Identify which cell holds the provided text, then report its [x, y] central coordinate. 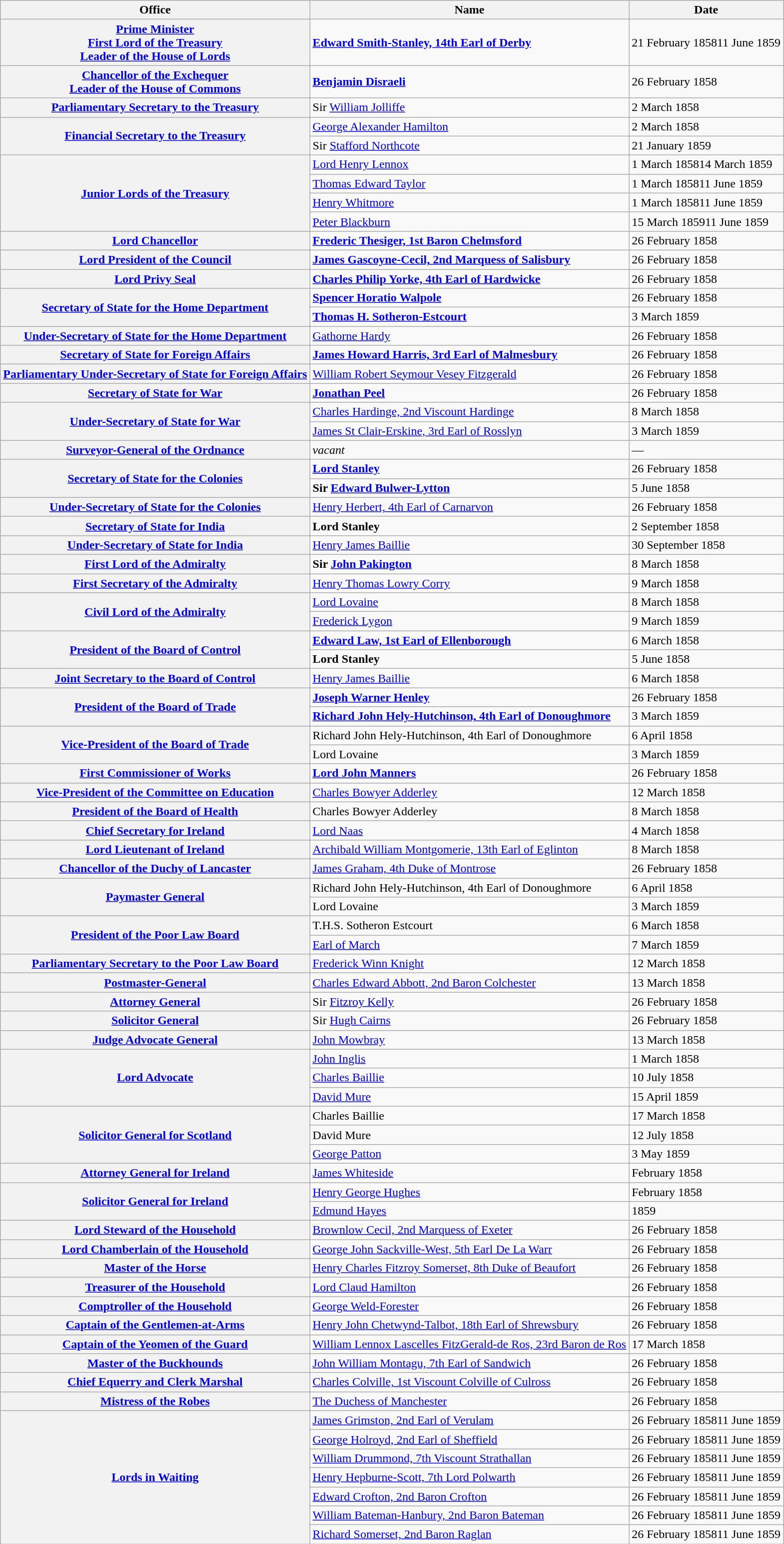
15 April 1859 [707, 1097]
Judge Advocate General [155, 1040]
1 March 185814 March 1859 [707, 164]
Secretary of State for India [155, 526]
Chancellor of the Duchy of Lancaster [155, 868]
Henry Herbert, 4th Earl of Carnarvon [470, 507]
First Commissioner of Works [155, 773]
James St Clair-Erskine, 3rd Earl of Rosslyn [470, 431]
Sir Stafford Northcote [470, 145]
30 September 1858 [707, 545]
Paymaster General [155, 897]
Attorney General for Ireland [155, 1173]
Secretary of State for War [155, 393]
2 September 1858 [707, 526]
Charles Edward Abbott, 2nd Baron Colchester [470, 983]
Comptroller of the Household [155, 1306]
Henry Whitmore [470, 202]
Financial Secretary to the Treasury [155, 136]
First Secretary of the Admiralty [155, 583]
Office [155, 10]
9 March 1858 [707, 583]
Archibald William Montgomerie, 13th Earl of Eglinton [470, 849]
Secretary of State for the Home Department [155, 307]
Parliamentary Secretary to the Treasury [155, 107]
Secretary of State for the Colonies [155, 478]
Henry Charles Fitzroy Somerset, 8th Duke of Beaufort [470, 1268]
Master of the Horse [155, 1268]
William Bateman-Hanbury, 2nd Baron Bateman [470, 1516]
Prime Minister First Lord of the Treasury Leader of the House of Lords [155, 42]
William Robert Seymour Vesey Fitzgerald [470, 374]
15 March 185911 June 1859 [707, 221]
Parliamentary Under-Secretary of State for Foreign Affairs [155, 374]
Spencer Horatio Walpole [470, 298]
Earl of March [470, 945]
George John Sackville-West, 5th Earl De La Warr [470, 1249]
Under-Secretary of State for the Home Department [155, 336]
John Mowbray [470, 1040]
Mistress of the Robes [155, 1401]
Surveyor-General of the Ordnance [155, 450]
Richard Somerset, 2nd Baron Raglan [470, 1535]
4 March 1858 [707, 830]
George Holroyd, 2nd Earl of Sheffield [470, 1439]
James Grimston, 2nd Earl of Verulam [470, 1420]
Sir Fitzroy Kelly [470, 1002]
3 May 1859 [707, 1154]
7 March 1859 [707, 945]
George Patton [470, 1154]
Henry Hepburne-Scott, 7th Lord Polwarth [470, 1477]
Joseph Warner Henley [470, 697]
George Weld-Forester [470, 1306]
Master of the Buckhounds [155, 1363]
Brownlow Cecil, 2nd Marquess of Exeter [470, 1230]
William Lennox Lascelles FitzGerald-de Ros, 23rd Baron de Ros [470, 1344]
Charles Philip Yorke, 4th Earl of Hardwicke [470, 278]
Peter Blackburn [470, 221]
John William Montagu, 7th Earl of Sandwich [470, 1363]
Frederick Lygon [470, 621]
Edward Law, 1st Earl of Ellenborough [470, 640]
Under-Secretary of State for the Colonies [155, 507]
The Duchess of Manchester [470, 1401]
President of the Board of Control [155, 650]
George Alexander Hamilton [470, 126]
Lord Steward of the Household [155, 1230]
1859 [707, 1211]
Jonathan Peel [470, 393]
John Inglis [470, 1059]
Thomas Edward Taylor [470, 183]
William Drummond, 7th Viscount Strathallan [470, 1458]
Charles Hardinge, 2nd Viscount Hardinge [470, 412]
Lords in Waiting [155, 1477]
10 July 1858 [707, 1078]
Attorney General [155, 1002]
Lord Chancellor [155, 240]
Henry Thomas Lowry Corry [470, 583]
Captain of the Gentlemen-at-Arms [155, 1325]
Gathorne Hardy [470, 336]
Treasurer of the Household [155, 1287]
Solicitor General [155, 1021]
Charles Colville, 1st Viscount Colville of Culross [470, 1382]
1 March 1858 [707, 1059]
Edward Crofton, 2nd Baron Crofton [470, 1496]
Vice-President of the Board of Trade [155, 745]
Lord Henry Lennox [470, 164]
Sir John Pakington [470, 564]
Lord Claud Hamilton [470, 1287]
Sir Hugh Cairns [470, 1021]
James Graham, 4th Duke of Montrose [470, 868]
Name [470, 10]
Solicitor General for Ireland [155, 1202]
T.H.S. Sotheron Estcourt [470, 926]
James Whiteside [470, 1173]
21 February 185811 June 1859 [707, 42]
Lord Lieutenant of Ireland [155, 849]
President of the Poor Law Board [155, 935]
Thomas H. Sotheron-Estcourt [470, 317]
Captain of the Yeomen of the Guard [155, 1344]
— [707, 450]
James Howard Harris, 3rd Earl of Malmesbury [470, 355]
vacant [470, 450]
Junior Lords of the Treasury [155, 193]
12 July 1858 [707, 1135]
Lord President of the Council [155, 259]
Lord Privy Seal [155, 278]
Edmund Hayes [470, 1211]
James Gascoyne-Cecil, 2nd Marquess of Salisbury [470, 259]
Date [707, 10]
Civil Lord of the Admiralty [155, 612]
Chief Equerry and Clerk Marshal [155, 1382]
President of the Board of Trade [155, 707]
Secretary of State for Foreign Affairs [155, 355]
President of the Board of Health [155, 811]
Frederick Winn Knight [470, 964]
Joint Secretary to the Board of Control [155, 678]
9 March 1859 [707, 621]
Lord Advocate [155, 1078]
Vice-President of the Committee on Education [155, 792]
Lord Naas [470, 830]
Solicitor General for Scotland [155, 1135]
Edward Smith-Stanley, 14th Earl of Derby [470, 42]
Chief Secretary for Ireland [155, 830]
Under-Secretary of State for War [155, 421]
Sir Edward Bulwer-Lytton [470, 488]
Henry John Chetwynd-Talbot, 18th Earl of Shrewsbury [470, 1325]
Chancellor of the Exchequer Leader of the House of Commons [155, 82]
Frederic Thesiger, 1st Baron Chelmsford [470, 240]
Parliamentary Secretary to the Poor Law Board [155, 964]
Sir William Jolliffe [470, 107]
Postmaster-General [155, 983]
Lord Chamberlain of the Household [155, 1249]
First Lord of the Admiralty [155, 564]
Henry George Hughes [470, 1192]
Lord John Manners [470, 773]
Under-Secretary of State for India [155, 545]
21 January 1859 [707, 145]
Benjamin Disraeli [470, 82]
